Output the [X, Y] coordinate of the center of the cell containing the given text.  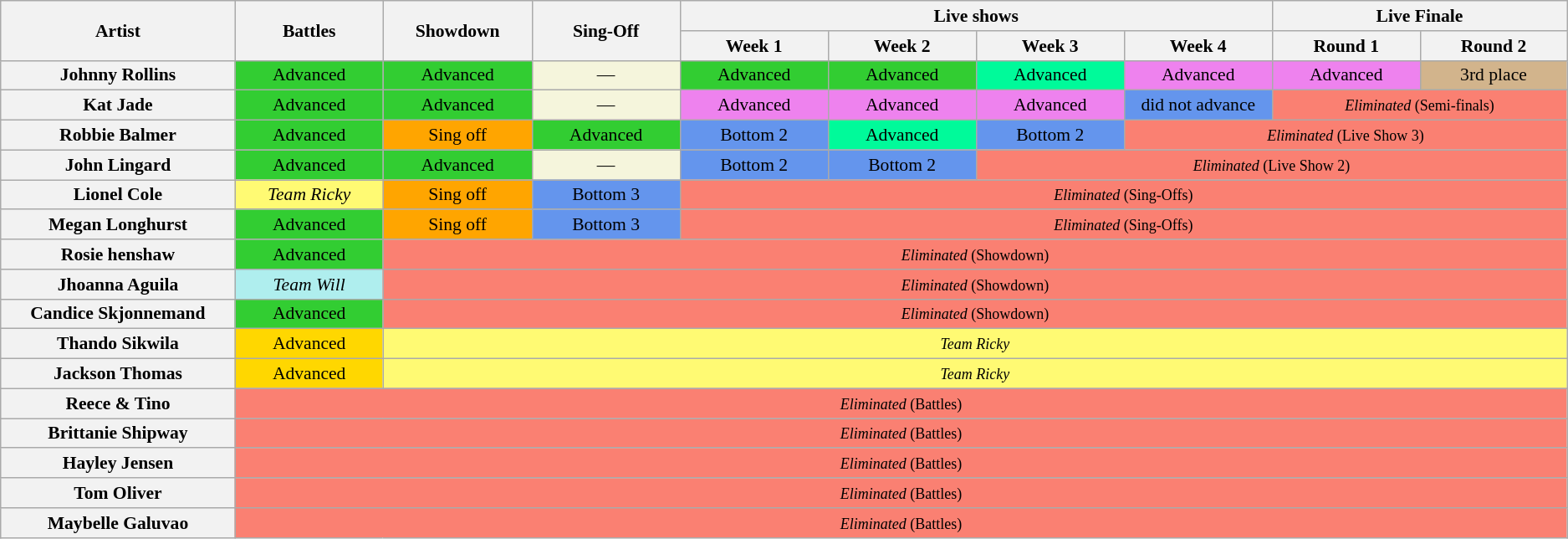
Kat Jade [118, 105]
Week 2 [901, 46]
Megan Longhurst [118, 225]
Team Will [309, 285]
Live Finale [1419, 16]
Jackson Thomas [118, 374]
Brittanie Shipway [118, 434]
Lionel Cole [118, 195]
Week 1 [754, 46]
Johnny Rollins [118, 75]
Hayley Jensen [118, 464]
Thando Sikwila [118, 344]
Artist [118, 30]
3rd place [1494, 75]
Eliminated (Live Show 2) [1271, 165]
Week 3 [1050, 46]
John Lingard [118, 165]
Showdown [457, 30]
Maybelle Galuvao [118, 523]
did not advance [1198, 105]
Round 2 [1494, 46]
Eliminated (Live Show 3) [1345, 136]
Rosie henshaw [118, 254]
Jhoanna Aguila [118, 285]
Sing-Off [605, 30]
Candice Skjonnemand [118, 314]
Live shows [976, 16]
Reece & Tino [118, 403]
Week 4 [1198, 46]
Robbie Balmer [118, 136]
Tom Oliver [118, 493]
Eliminated (Semi-finals) [1419, 105]
Battles [309, 30]
Round 1 [1346, 46]
